Find where the given text appears and provide that cell's center as (X, Y) coordinate. 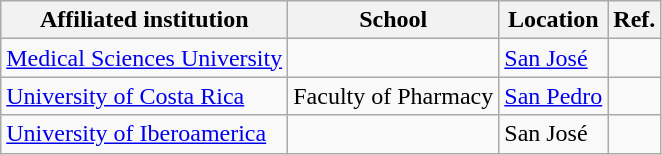
University of Costa Rica (144, 96)
San Pedro (554, 96)
Affiliated institution (144, 20)
Location (554, 20)
Faculty of Pharmacy (394, 96)
School (394, 20)
Ref. (634, 20)
Medical Sciences University (144, 58)
University of Iberoamerica (144, 134)
